Locate the cell with the specified text and output its (X, Y) center coordinate. 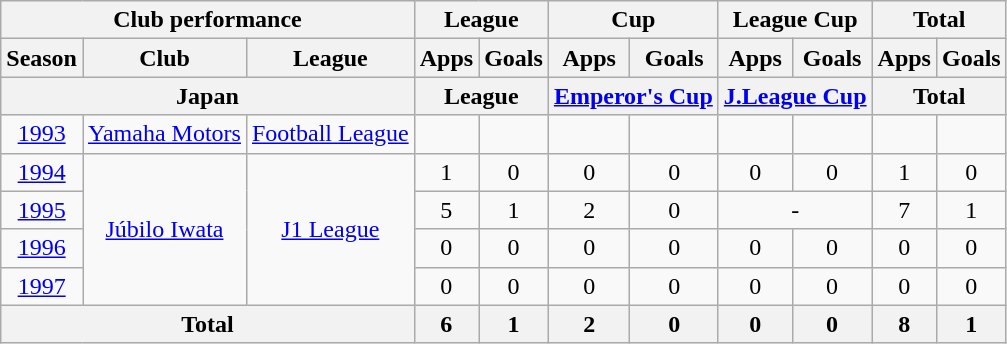
1993 (42, 134)
League Cup (795, 20)
Club performance (208, 20)
- (795, 210)
Emperor's Cup (633, 96)
J1 League (330, 229)
Club (164, 58)
Season (42, 58)
Japan (208, 96)
Cup (633, 20)
1995 (42, 210)
J.League Cup (795, 96)
7 (904, 210)
1997 (42, 286)
Football League (330, 134)
1996 (42, 248)
5 (446, 210)
8 (904, 324)
Júbilo Iwata (164, 229)
6 (446, 324)
1994 (42, 172)
Yamaha Motors (164, 134)
